Return (X, Y) of the center of cell containing provided text 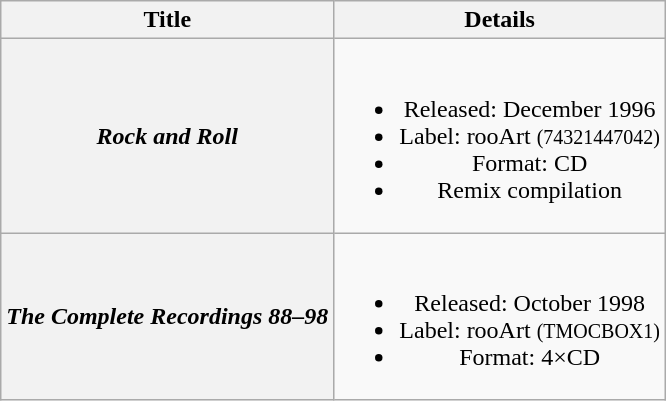
Title (168, 20)
Released: December 1996Label: rooArt (74321447042)Format: CDRemix compilation (500, 136)
The Complete Recordings 88–98 (168, 316)
Rock and Roll (168, 136)
Released: October 1998Label: rooArt (TMOCBOX1)Format: 4×CD (500, 316)
Details (500, 20)
